Search for the cell housing the specified text and yield its (x, y) center coordinate. 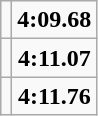
4:11.76 (54, 96)
4:09.68 (54, 20)
4:11.07 (54, 58)
